Extract the (x, y) coordinate from the center of the cell holding the provided text.  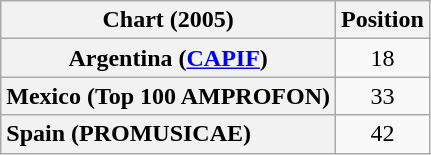
Chart (2005) (168, 20)
Position (383, 20)
18 (383, 58)
33 (383, 96)
Mexico (Top 100 AMPROFON) (168, 96)
Argentina (CAPIF) (168, 58)
42 (383, 134)
Spain (PROMUSICAE) (168, 134)
